Return [X, Y] of the center of cell containing provided text 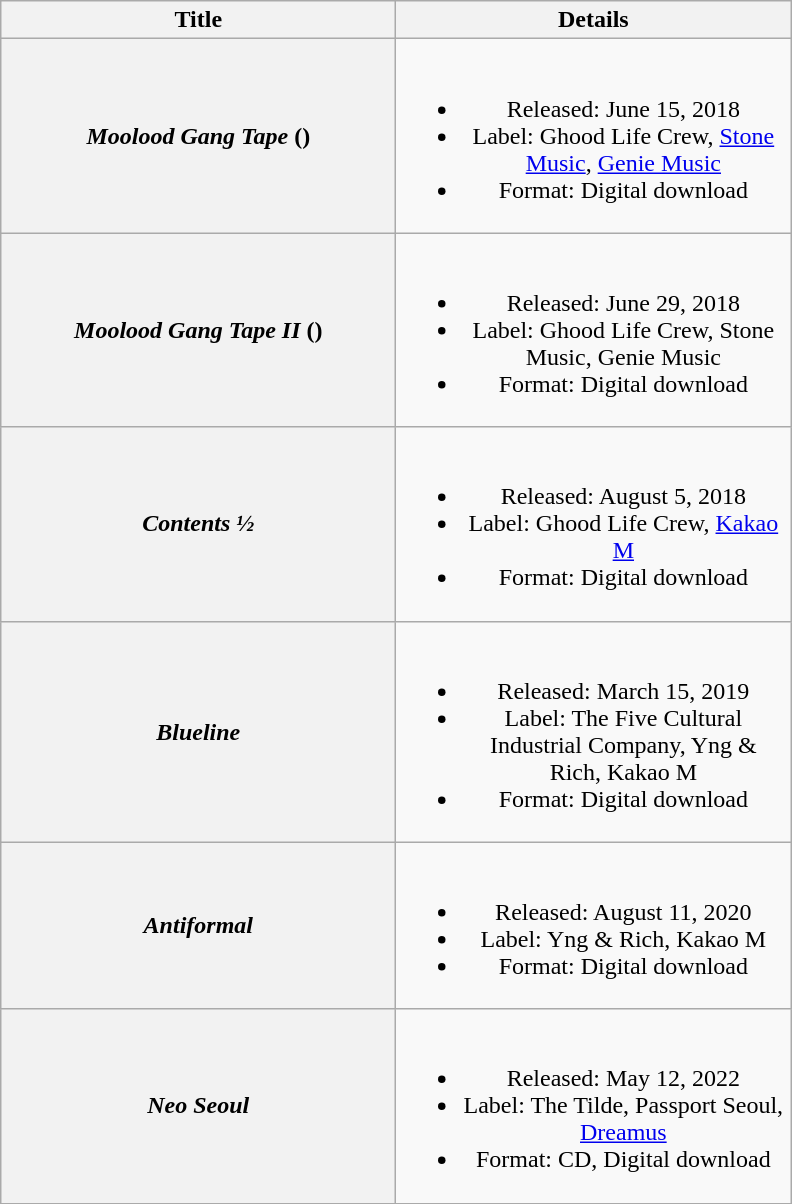
Released: May 12, 2022Label: The Tilde, Passport Seoul, DreamusFormat: CD, Digital download [594, 1106]
Moolood Gang Tape () [198, 136]
Moolood Gang Tape II () [198, 330]
Details [594, 20]
Released: August 5, 2018Label: Ghood Life Crew, Kakao MFormat: Digital download [594, 524]
Released: March 15, 2019Label: The Five Cultural Industrial Company, Yng & Rich, Kakao MFormat: Digital download [594, 732]
Blueline [198, 732]
Title [198, 20]
Antiformal [198, 926]
Contents ½ [198, 524]
Released: August 11, 2020Label: Yng & Rich, Kakao MFormat: Digital download [594, 926]
Released: June 15, 2018Label: Ghood Life Crew, Stone Music, Genie MusicFormat: Digital download [594, 136]
Neo Seoul [198, 1106]
Released: June 29, 2018Label: Ghood Life Crew, Stone Music, Genie MusicFormat: Digital download [594, 330]
